For the text-containing cell, return its midpoint in [x, y] coordinate format. 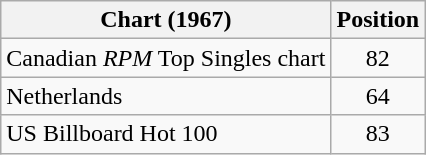
Canadian RPM Top Singles chart [166, 58]
64 [378, 96]
Position [378, 20]
83 [378, 134]
Netherlands [166, 96]
Chart (1967) [166, 20]
US Billboard Hot 100 [166, 134]
82 [378, 58]
